Scan for the cell matching the given text and deliver its (X, Y) coordinate at center. 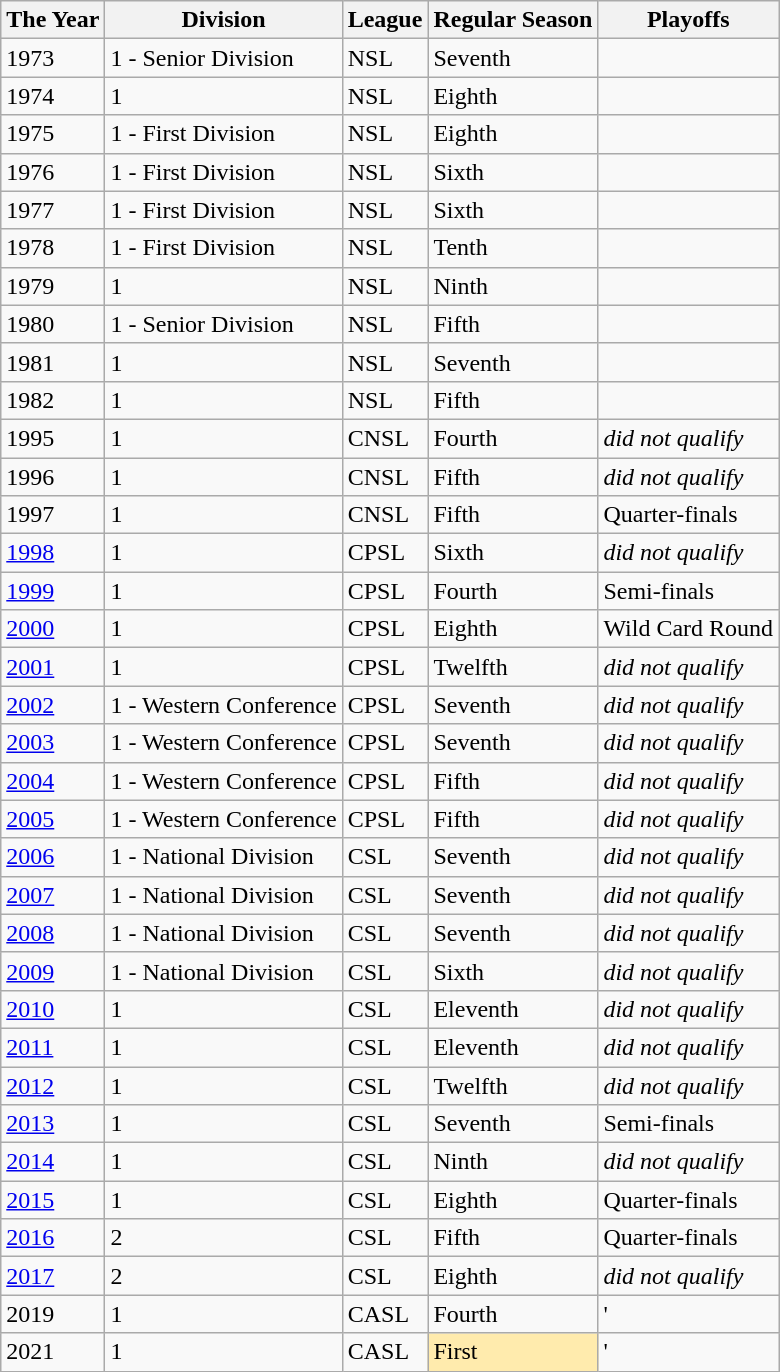
2012 (53, 1085)
1999 (53, 591)
First (513, 1352)
Division (224, 20)
1998 (53, 553)
1997 (53, 515)
2008 (53, 933)
1974 (53, 96)
2014 (53, 1162)
1977 (53, 210)
Wild Card Round (688, 629)
1981 (53, 362)
1982 (53, 400)
2003 (53, 743)
1973 (53, 58)
1976 (53, 172)
2007 (53, 895)
2004 (53, 781)
2009 (53, 971)
2016 (53, 1238)
1996 (53, 477)
1975 (53, 134)
League (385, 20)
1979 (53, 286)
2017 (53, 1276)
1995 (53, 438)
2001 (53, 667)
2000 (53, 629)
2013 (53, 1124)
The Year (53, 20)
2011 (53, 1047)
2021 (53, 1352)
Regular Season (513, 20)
2006 (53, 857)
2015 (53, 1200)
2002 (53, 705)
2010 (53, 1009)
1980 (53, 324)
1978 (53, 248)
Tenth (513, 248)
Playoffs (688, 20)
2019 (53, 1314)
2005 (53, 819)
